Search for the cell housing the specified text and yield its (X, Y) center coordinate. 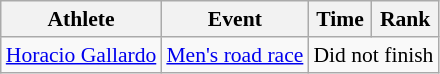
Athlete (82, 19)
Men's road race (234, 55)
Horacio Gallardo (82, 55)
Event (234, 19)
Rank (406, 19)
Time (340, 19)
Did not finish (373, 55)
